For the text-containing cell, return its midpoint in [x, y] coordinate format. 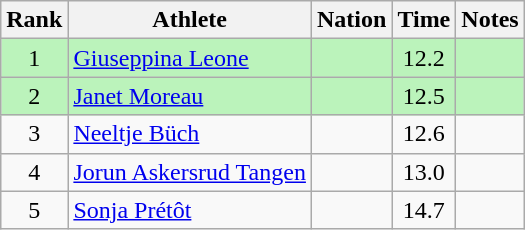
Notes [490, 20]
14.7 [424, 210]
4 [34, 172]
13.0 [424, 172]
Sonja Prétôt [190, 210]
12.2 [424, 58]
Nation [351, 20]
2 [34, 96]
12.5 [424, 96]
Rank [34, 20]
1 [34, 58]
Time [424, 20]
12.6 [424, 134]
Giuseppina Leone [190, 58]
Neeltje Büch [190, 134]
Jorun Askersrud Tangen [190, 172]
5 [34, 210]
Athlete [190, 20]
Janet Moreau [190, 96]
3 [34, 134]
